Return (x, y) of the center of cell containing provided text 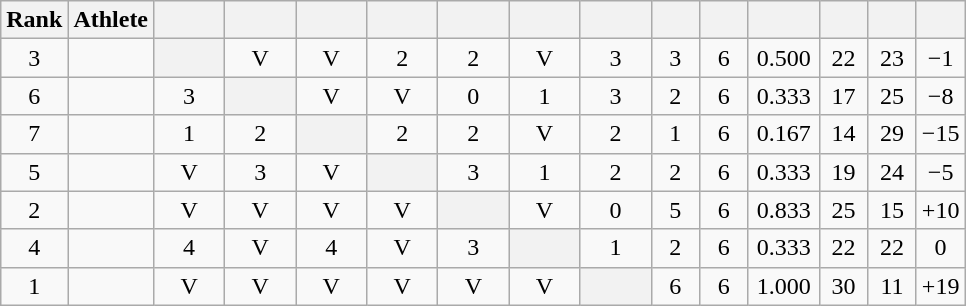
−8 (940, 96)
0.833 (784, 210)
7 (34, 134)
14 (844, 134)
15 (892, 210)
−1 (940, 58)
+10 (940, 210)
−5 (940, 172)
−15 (940, 134)
30 (844, 286)
11 (892, 286)
29 (892, 134)
19 (844, 172)
1.000 (784, 286)
0.167 (784, 134)
0.500 (784, 58)
+19 (940, 286)
17 (844, 96)
Rank (34, 20)
24 (892, 172)
23 (892, 58)
Athlete (111, 20)
